Capture the cell that displays the provided text and extract its (X, Y) central coordinate. 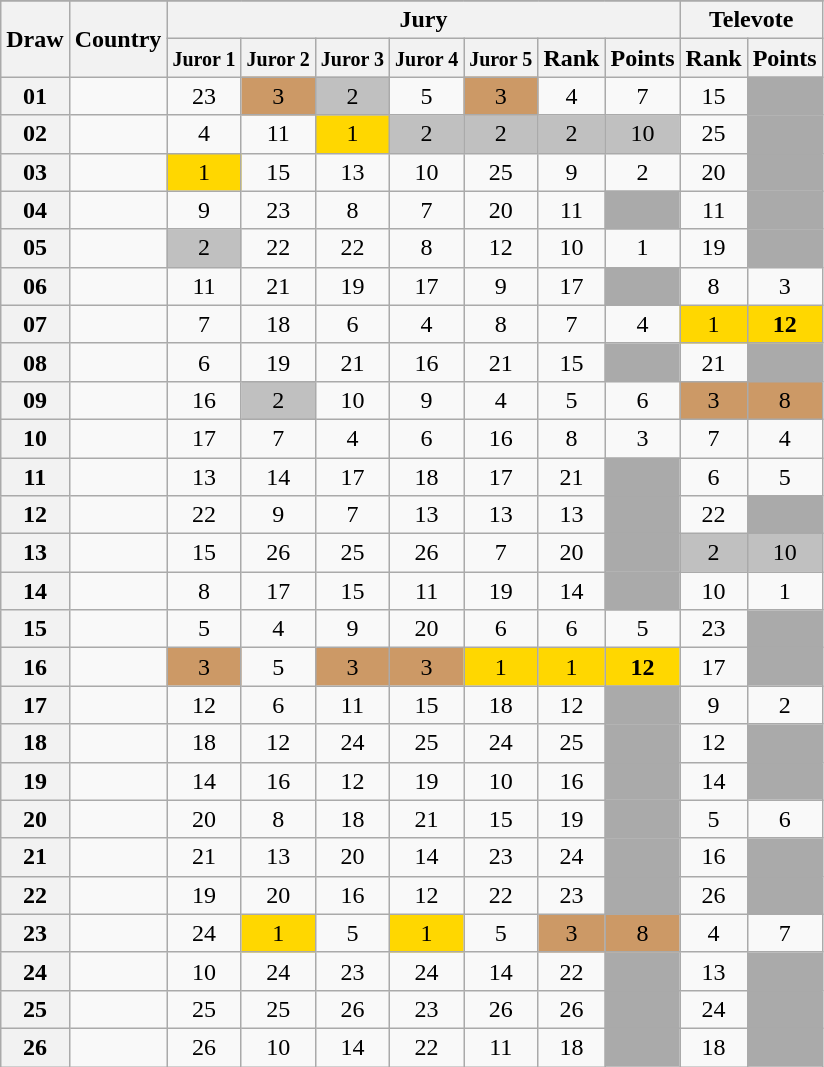
Televote (751, 20)
Juror 1 (204, 58)
03 (35, 172)
Juror 5 (501, 58)
09 (35, 400)
Juror 2 (278, 58)
Juror 4 (426, 58)
Draw (35, 39)
06 (35, 286)
04 (35, 210)
Jury (424, 20)
07 (35, 324)
Country (118, 39)
08 (35, 362)
05 (35, 248)
Juror 3 (352, 58)
02 (35, 134)
01 (35, 96)
